Output the (x, y) coordinate of the center of the cell containing the given text.  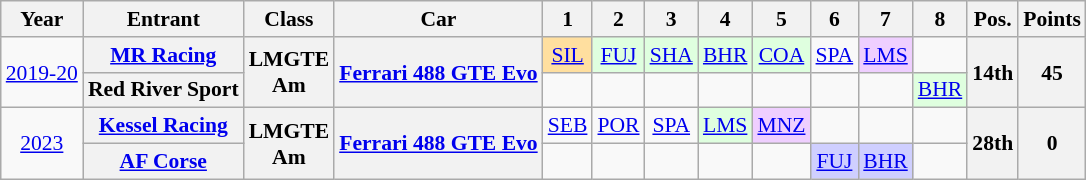
2019-20 (42, 72)
COA (781, 55)
SHA (672, 55)
Entrant (164, 19)
Red River Sport (164, 90)
2023 (42, 144)
Class (289, 19)
MNZ (781, 126)
Kessel Racing (164, 126)
8 (940, 19)
28th (992, 144)
45 (1052, 72)
7 (886, 19)
5 (781, 19)
Year (42, 19)
MR Racing (164, 55)
Car (438, 19)
SIL (568, 55)
SEB (568, 126)
0 (1052, 144)
2 (618, 19)
1 (568, 19)
Pos. (992, 19)
POR (618, 126)
3 (672, 19)
AF Corse (164, 162)
14th (992, 72)
Points (1052, 19)
4 (726, 19)
6 (835, 19)
